Identify which cell holds the provided text, then report its [X, Y] central coordinate. 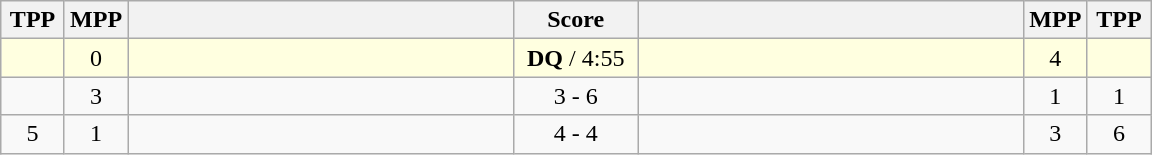
4 [1056, 58]
0 [96, 58]
3 - 6 [576, 96]
6 [1119, 134]
Score [576, 20]
DQ / 4:55 [576, 58]
4 - 4 [576, 134]
5 [33, 134]
